Pinpoint the cell where the given text exists, returning its [X, Y] midpoint coordinate. 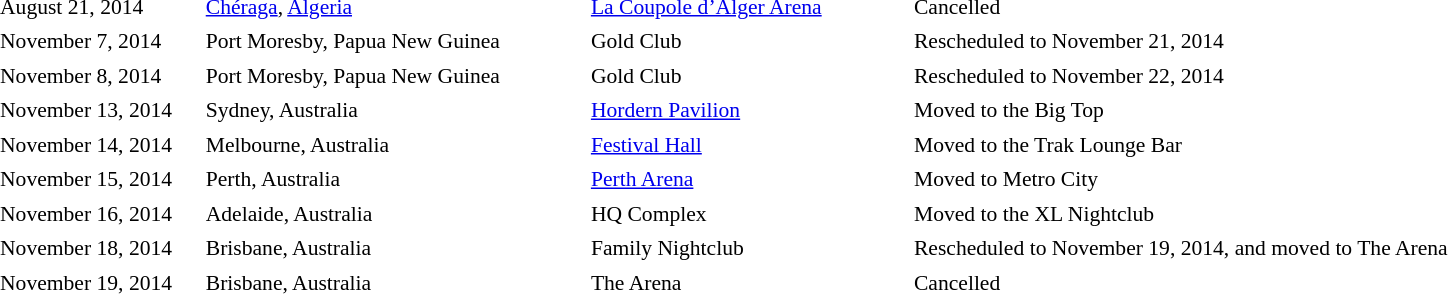
Perth, Australia [394, 180]
HQ Complex [748, 214]
Family Nightclub [748, 248]
Hordern Pavilion [748, 110]
Perth Arena [748, 180]
Brisbane, Australia [394, 248]
Adelaide, Australia [394, 214]
Festival Hall [748, 145]
Sydney, Australia [394, 110]
Melbourne, Australia [394, 145]
